Determine the (x, y) coordinate at the center of the cell enclosing the given text.  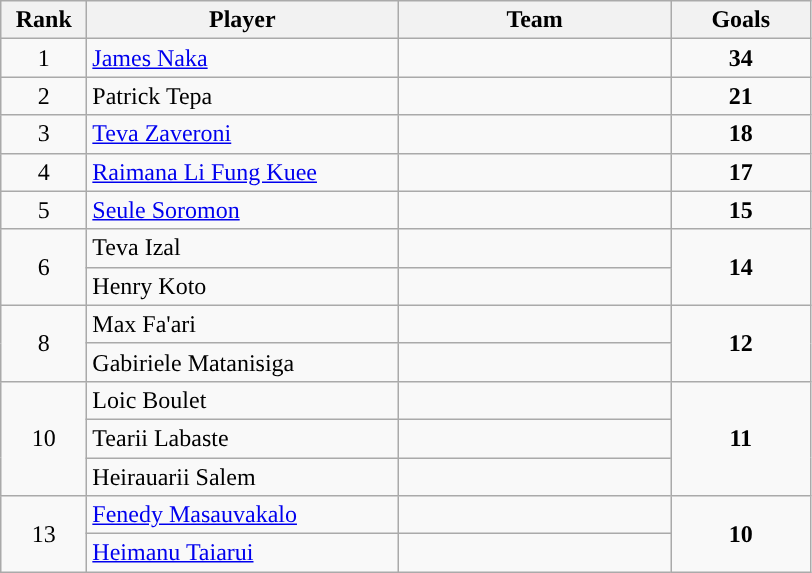
2 (44, 96)
Patrick Tepa (242, 96)
13 (44, 534)
James Naka (242, 58)
11 (740, 438)
Loic Boulet (242, 400)
Seule Soromon (242, 210)
1 (44, 58)
34 (740, 58)
Heimanu Taiarui (242, 553)
17 (740, 172)
Gabiriele Matanisiga (242, 362)
Teva Izal (242, 248)
12 (740, 343)
15 (740, 210)
4 (44, 172)
Henry Koto (242, 286)
Rank (44, 20)
Teva Zaveroni (242, 134)
21 (740, 96)
5 (44, 210)
Tearii Labaste (242, 438)
Max Fa'ari (242, 324)
Team (535, 20)
18 (740, 134)
3 (44, 134)
Player (242, 20)
8 (44, 343)
Goals (740, 20)
Heirauarii Salem (242, 477)
Fenedy Masauvakalo (242, 515)
Raimana Li Fung Kuee (242, 172)
6 (44, 267)
14 (740, 267)
